Find where the given text appears and provide that cell's center as [X, Y] coordinate. 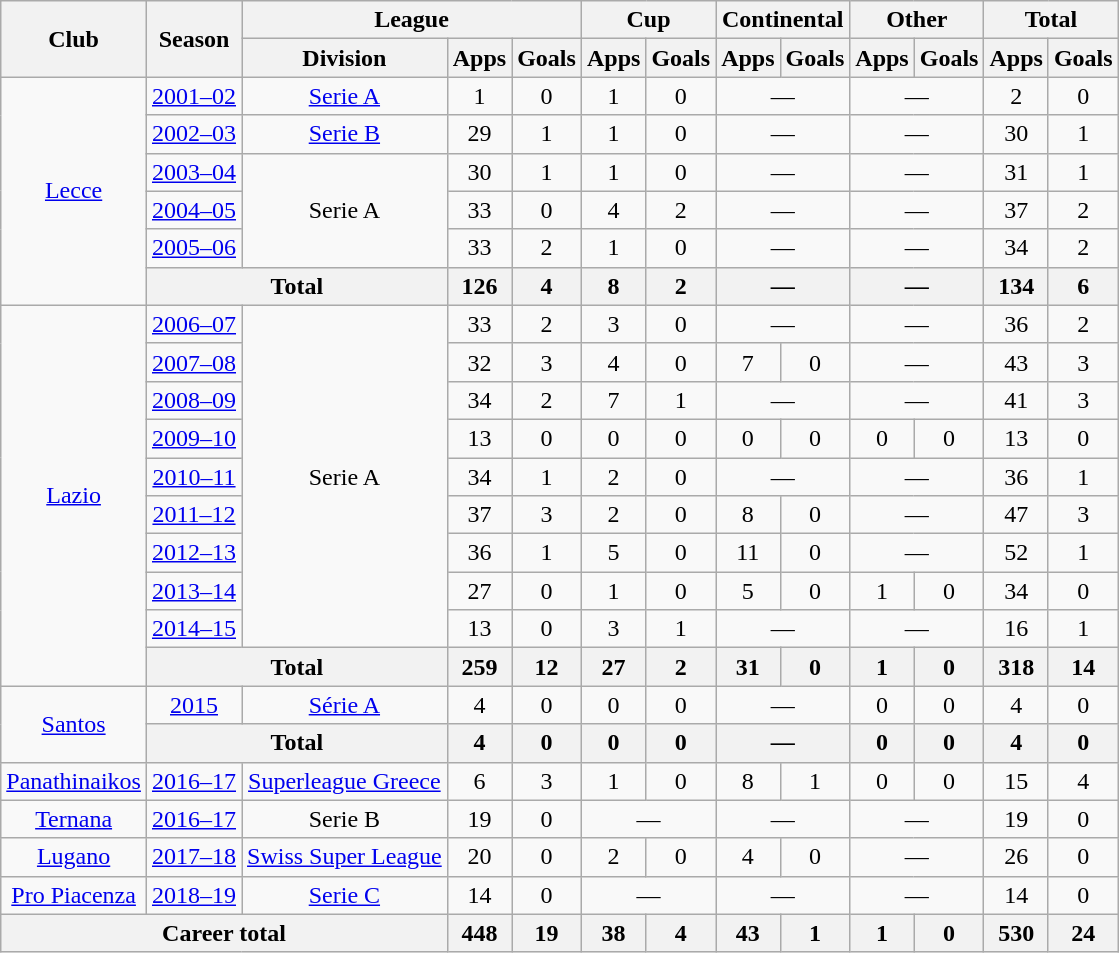
47 [1016, 515]
Season [194, 39]
52 [1016, 553]
2003–04 [194, 172]
2010–11 [194, 477]
2008–09 [194, 400]
2001–02 [194, 96]
Career total [224, 933]
Division [345, 58]
Santos [74, 724]
29 [479, 134]
2006–07 [194, 324]
38 [613, 933]
Club [74, 39]
Cup [648, 20]
530 [1016, 933]
Swiss Super League [345, 857]
15 [1016, 781]
16 [1016, 629]
2017–18 [194, 857]
2004–05 [194, 210]
26 [1016, 857]
Lugano [74, 857]
12 [547, 667]
2005–06 [194, 248]
20 [479, 857]
2018–19 [194, 895]
Continental [783, 20]
126 [479, 286]
448 [479, 933]
2015 [194, 705]
259 [479, 667]
2007–08 [194, 362]
41 [1016, 400]
Pro Piacenza [74, 895]
2013–14 [194, 591]
Panathinaikos [74, 781]
134 [1016, 286]
Ternana [74, 819]
2009–10 [194, 438]
24 [1083, 933]
Série A [345, 705]
Lazio [74, 496]
2002–03 [194, 134]
32 [479, 362]
2011–12 [194, 515]
Serie C [345, 895]
11 [748, 553]
League [412, 20]
2014–15 [194, 629]
Other [917, 20]
2012–13 [194, 553]
Lecce [74, 191]
Superleague Greece [345, 781]
318 [1016, 667]
